Return (x, y) of the center of cell containing provided text 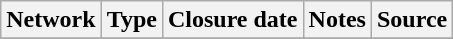
Source (412, 20)
Network (51, 20)
Closure date (232, 20)
Notes (337, 20)
Type (132, 20)
